Detect which cell encompasses the target text, then output its (x, y) center coordinate. 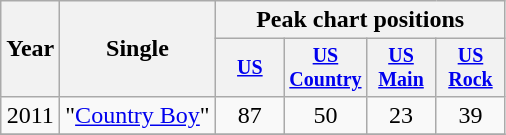
87 (250, 115)
US Rock (470, 68)
23 (400, 115)
US Country (326, 68)
Single (138, 49)
50 (326, 115)
Peak chart positions (360, 20)
"Country Boy" (138, 115)
US (250, 68)
US Main (400, 68)
39 (470, 115)
2011 (30, 115)
Year (30, 49)
